Scan for the cell matching the given text and deliver its (X, Y) coordinate at center. 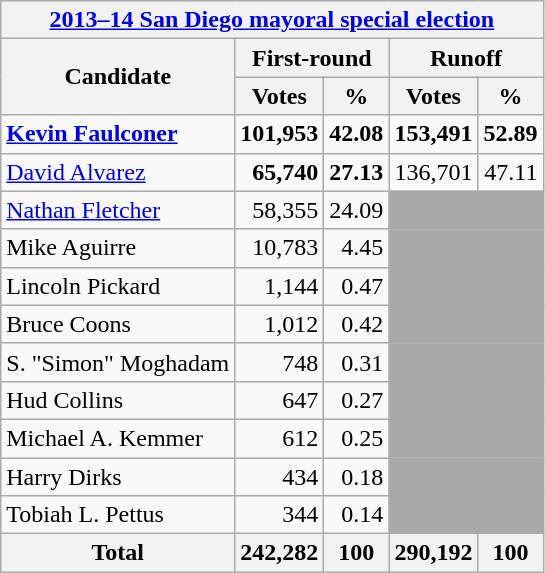
24.09 (356, 210)
1,144 (280, 286)
748 (280, 362)
Bruce Coons (118, 324)
David Alvarez (118, 172)
101,953 (280, 134)
S. "Simon" Moghadam (118, 362)
Hud Collins (118, 400)
First-round (312, 58)
Harry Dirks (118, 477)
10,783 (280, 248)
Total (118, 553)
1,012 (280, 324)
344 (280, 515)
647 (280, 400)
Lincoln Pickard (118, 286)
58,355 (280, 210)
27.13 (356, 172)
153,491 (434, 134)
434 (280, 477)
136,701 (434, 172)
0.31 (356, 362)
0.18 (356, 477)
4.45 (356, 248)
Michael A. Kemmer (118, 438)
47.11 (510, 172)
2013–14 San Diego mayoral special election (272, 20)
0.25 (356, 438)
Kevin Faulconer (118, 134)
0.14 (356, 515)
Candidate (118, 77)
290,192 (434, 553)
612 (280, 438)
0.47 (356, 286)
65,740 (280, 172)
52.89 (510, 134)
Tobiah L. Pettus (118, 515)
242,282 (280, 553)
Runoff (466, 58)
42.08 (356, 134)
0.27 (356, 400)
Nathan Fletcher (118, 210)
Mike Aguirre (118, 248)
0.42 (356, 324)
